Locate the cell with the specified text and output its (X, Y) center coordinate. 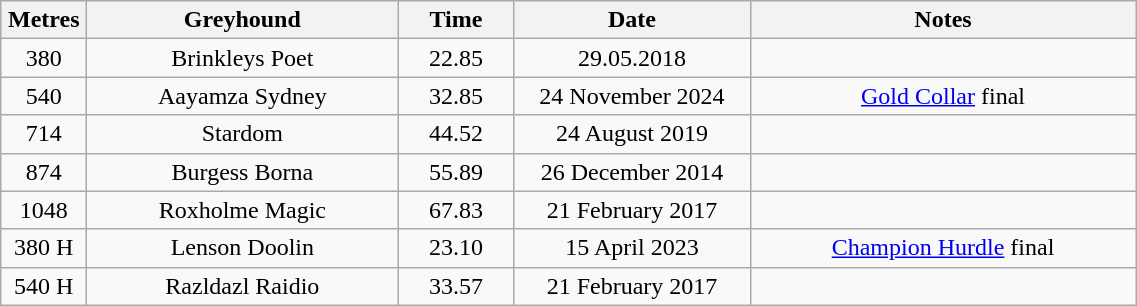
55.89 (456, 172)
Burgess Borna (242, 172)
24 November 2024 (632, 96)
380 (44, 58)
Brinkleys Poet (242, 58)
540 (44, 96)
Champion Hurdle final (943, 248)
380 H (44, 248)
Lenson Doolin (242, 248)
44.52 (456, 134)
Roxholme Magic (242, 210)
26 December 2014 (632, 172)
33.57 (456, 286)
22.85 (456, 58)
Notes (943, 20)
Stardom (242, 134)
Greyhound (242, 20)
32.85 (456, 96)
540 H (44, 286)
29.05.2018 (632, 58)
15 April 2023 (632, 248)
23.10 (456, 248)
714 (44, 134)
Date (632, 20)
Aayamza Sydney (242, 96)
Time (456, 20)
Metres (44, 20)
1048 (44, 210)
24 August 2019 (632, 134)
874 (44, 172)
Gold Collar final (943, 96)
67.83 (456, 210)
Razldazl Raidio (242, 286)
